Return [X, Y] of the center of cell containing provided text 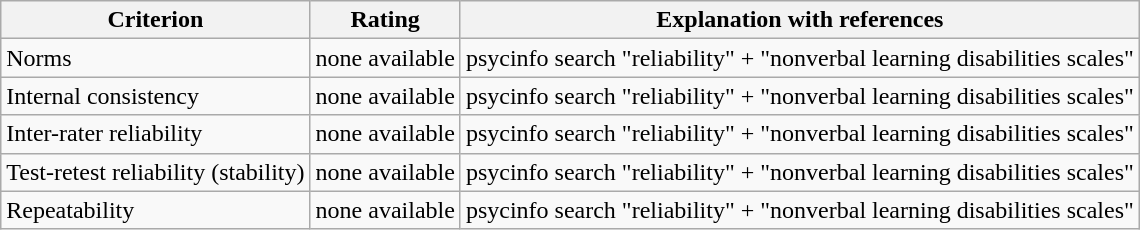
Criterion [156, 20]
Repeatability [156, 210]
Rating [385, 20]
Test-retest reliability (stability) [156, 172]
Norms [156, 58]
Internal consistency [156, 96]
Explanation with references [800, 20]
Inter-rater reliability [156, 134]
